Pinpoint the cell where the given text exists, returning its [x, y] midpoint coordinate. 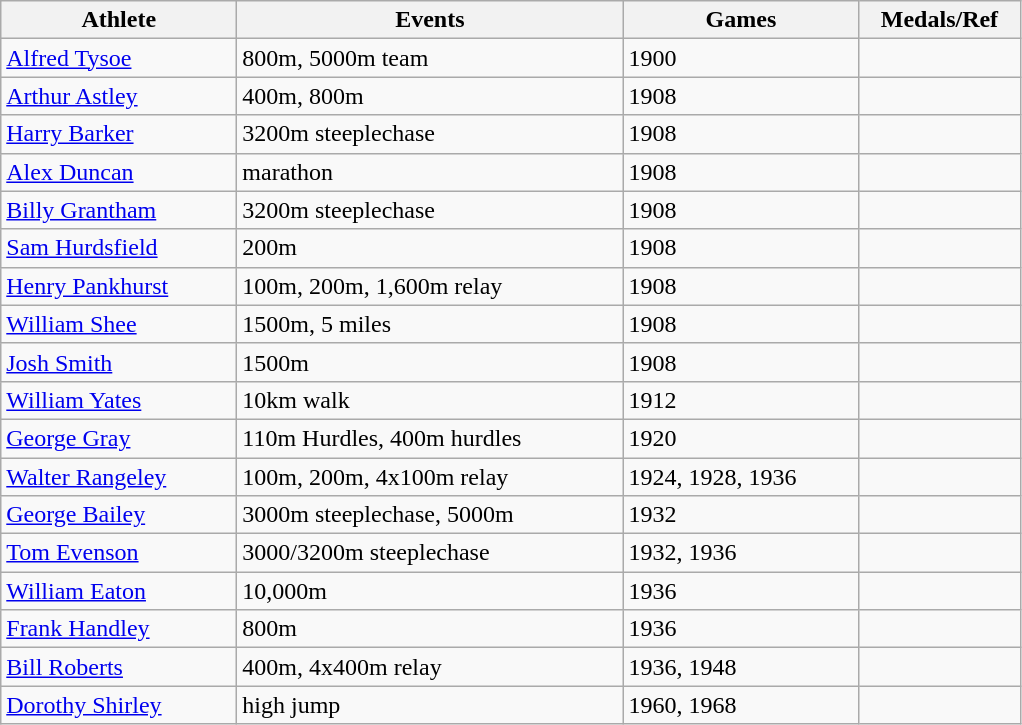
Alfred Tysoe [119, 58]
1932 [741, 515]
Billy Grantham [119, 210]
William Shee [119, 324]
George Bailey [119, 515]
Bill Roberts [119, 667]
1960, 1968 [741, 705]
400m, 4x400m relay [430, 667]
Walter Rangeley [119, 477]
1500m [430, 362]
1920 [741, 438]
1924, 1928, 1936 [741, 477]
100m, 200m, 4x100m relay [430, 477]
Frank Handley [119, 629]
Josh Smith [119, 362]
Dorothy Shirley [119, 705]
800m, 5000m team [430, 58]
George Gray [119, 438]
1500m, 5 miles [430, 324]
400m, 800m [430, 96]
1900 [741, 58]
William Yates [119, 400]
Harry Barker [119, 134]
Athlete [119, 20]
200m [430, 248]
Events [430, 20]
Arthur Astley [119, 96]
William Eaton [119, 591]
110m Hurdles, 400m hurdles [430, 438]
Henry Pankhurst [119, 286]
100m, 200m, 1,600m relay [430, 286]
3000m steeplechase, 5000m [430, 515]
3000/3200m steeplechase [430, 553]
10,000m [430, 591]
1912 [741, 400]
high jump [430, 705]
Tom Evenson [119, 553]
10km walk [430, 400]
800m [430, 629]
Medals/Ref [940, 20]
marathon [430, 172]
Games [741, 20]
Sam Hurdsfield [119, 248]
Alex Duncan [119, 172]
1936, 1948 [741, 667]
1932, 1936 [741, 553]
